Identify which cell holds the provided text, then report its [x, y] central coordinate. 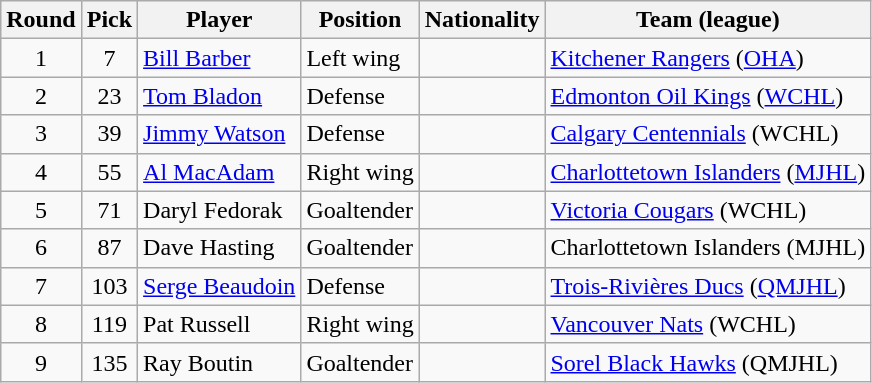
6 [41, 248]
1 [41, 58]
8 [41, 324]
135 [109, 362]
4 [41, 172]
Team (league) [708, 20]
5 [41, 210]
Serge Beaudoin [220, 286]
Vancouver Nats (WCHL) [708, 324]
Pat Russell [220, 324]
Sorel Black Hawks (QMJHL) [708, 362]
Nationality [482, 20]
Bill Barber [220, 58]
Kitchener Rangers (OHA) [708, 58]
Dave Hasting [220, 248]
Edmonton Oil Kings (WCHL) [708, 96]
Victoria Cougars (WCHL) [708, 210]
119 [109, 324]
Tom Bladon [220, 96]
Ray Boutin [220, 362]
39 [109, 134]
Player [220, 20]
23 [109, 96]
Position [360, 20]
3 [41, 134]
Pick [109, 20]
87 [109, 248]
55 [109, 172]
9 [41, 362]
Round [41, 20]
103 [109, 286]
Left wing [360, 58]
Trois-Rivières Ducs (QMJHL) [708, 286]
Jimmy Watson [220, 134]
71 [109, 210]
Daryl Fedorak [220, 210]
2 [41, 96]
Calgary Centennials (WCHL) [708, 134]
Al MacAdam [220, 172]
